Locate the cell with the specified text and output its [x, y] center coordinate. 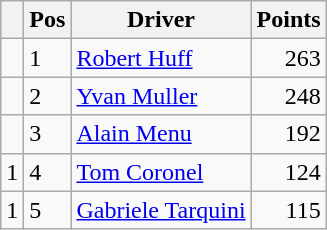
3 [48, 134]
Pos [48, 20]
Gabriele Tarquini [161, 210]
115 [288, 210]
Alain Menu [161, 134]
248 [288, 96]
4 [48, 172]
192 [288, 134]
5 [48, 210]
Driver [161, 20]
Points [288, 20]
Tom Coronel [161, 172]
Robert Huff [161, 58]
263 [288, 58]
Yvan Muller [161, 96]
124 [288, 172]
2 [48, 96]
